For the text-containing cell, return its midpoint in (X, Y) coordinate format. 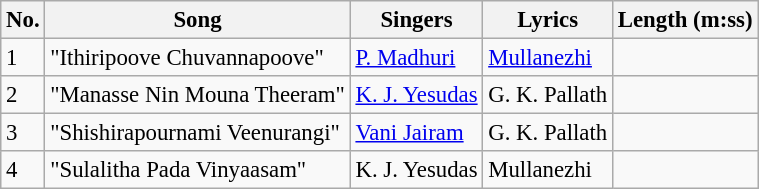
"Manasse Nin Mouna Theeram" (198, 95)
Lyrics (548, 20)
3 (23, 133)
Vani Jairam (416, 133)
P. Madhuri (416, 58)
Singers (416, 20)
"Shishirapournami Veenurangi" (198, 133)
"Ithiripoove Chuvannapoove" (198, 58)
2 (23, 95)
Song (198, 20)
4 (23, 170)
"Sulalitha Pada Vinyaasam" (198, 170)
1 (23, 58)
No. (23, 20)
Length (m:ss) (684, 20)
